Return the (x, y) coordinate for the center point of the cell that contains the specified text.  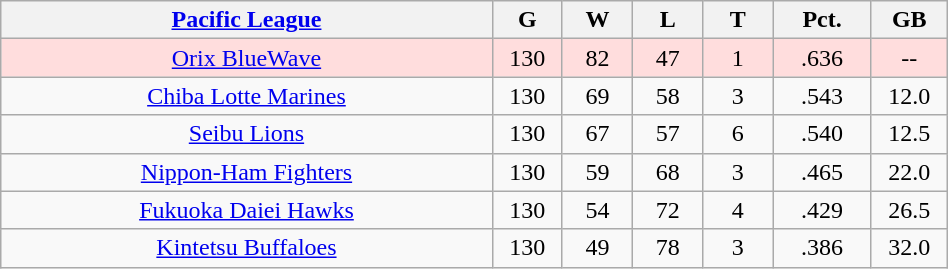
.465 (822, 172)
78 (668, 248)
49 (597, 248)
.543 (822, 96)
-- (909, 58)
Fukuoka Daiei Hawks (246, 210)
Orix BlueWave (246, 58)
Pacific League (246, 20)
26.5 (909, 210)
Kintetsu Buffaloes (246, 248)
47 (668, 58)
58 (668, 96)
T (738, 20)
G (527, 20)
.429 (822, 210)
69 (597, 96)
32.0 (909, 248)
4 (738, 210)
57 (668, 134)
82 (597, 58)
72 (668, 210)
12.5 (909, 134)
1 (738, 58)
.540 (822, 134)
6 (738, 134)
67 (597, 134)
GB (909, 20)
54 (597, 210)
L (668, 20)
12.0 (909, 96)
Chiba Lotte Marines (246, 96)
Seibu Lions (246, 134)
22.0 (909, 172)
Pct. (822, 20)
.386 (822, 248)
W (597, 20)
68 (668, 172)
Nippon-Ham Fighters (246, 172)
59 (597, 172)
.636 (822, 58)
